Locate the cell with the specified text and output its [X, Y] center coordinate. 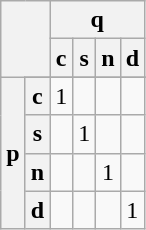
p [13, 153]
q [98, 20]
